Find where the given text appears and provide that cell's center as [X, Y] coordinate. 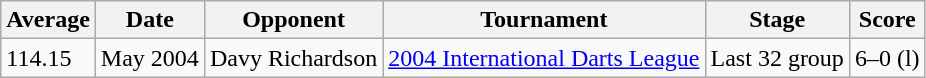
May 2004 [150, 58]
Last 32 group [777, 58]
Date [150, 20]
Davy Richardson [293, 58]
Score [887, 20]
114.15 [48, 58]
Tournament [544, 20]
Average [48, 20]
2004 International Darts League [544, 58]
6–0 (l) [887, 58]
Stage [777, 20]
Opponent [293, 20]
